Scan for the cell matching the given text and deliver its (x, y) coordinate at center. 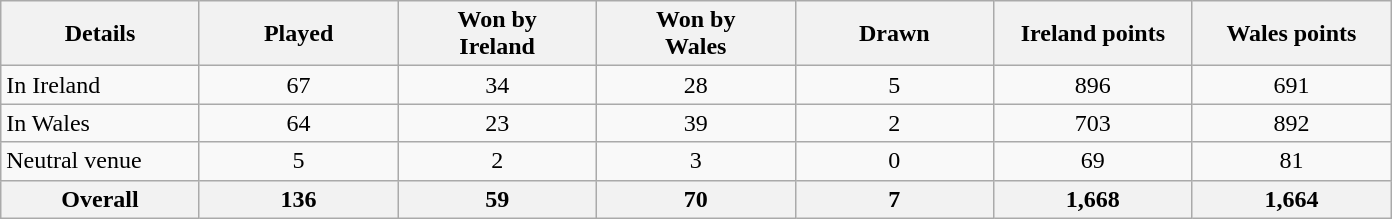
1,664 (1292, 199)
70 (696, 199)
0 (894, 161)
59 (498, 199)
Ireland points (1094, 34)
Drawn (894, 34)
Won byWales (696, 34)
23 (498, 123)
691 (1292, 85)
64 (298, 123)
703 (1094, 123)
34 (498, 85)
Details (100, 34)
39 (696, 123)
1,668 (1094, 199)
28 (696, 85)
136 (298, 199)
3 (696, 161)
Played (298, 34)
7 (894, 199)
Won byIreland (498, 34)
81 (1292, 161)
Wales points (1292, 34)
Overall (100, 199)
67 (298, 85)
892 (1292, 123)
896 (1094, 85)
69 (1094, 161)
In Wales (100, 123)
Neutral venue (100, 161)
In Ireland (100, 85)
